For the text-containing cell, return its midpoint in [x, y] coordinate format. 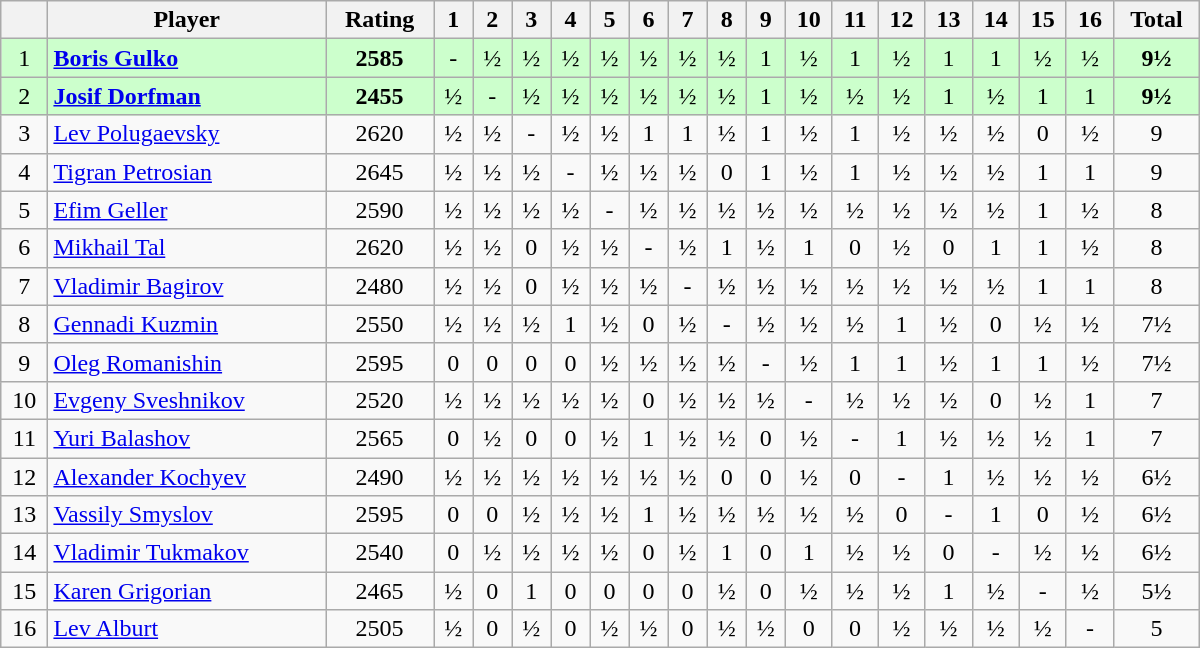
2585 [380, 58]
Rating [380, 20]
Mikhail Tal [187, 248]
Boris Gulko [187, 58]
2455 [380, 96]
Vladimir Tukmakov [187, 553]
Lev Polugaevsky [187, 134]
2465 [380, 591]
Lev Alburt [187, 629]
2490 [380, 477]
2520 [380, 400]
2540 [380, 553]
Player [187, 20]
2505 [380, 629]
Total [1157, 20]
Vassily Smyslov [187, 515]
Alexander Kochyev [187, 477]
Tigran Petrosian [187, 172]
Vladimir Bagirov [187, 286]
Josif Dorfman [187, 96]
Karen Grigorian [187, 591]
Yuri Balashov [187, 438]
Evgeny Sveshnikov [187, 400]
2590 [380, 210]
5½ [1157, 591]
2645 [380, 172]
2565 [380, 438]
Gennadi Kuzmin [187, 324]
Efim Geller [187, 210]
2550 [380, 324]
Oleg Romanishin [187, 362]
2480 [380, 286]
